From the cell containing the given text, extract its center point as (X, Y) coordinate. 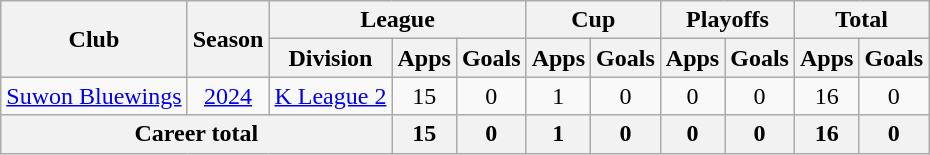
K League 2 (330, 96)
Division (330, 58)
Career total (196, 134)
Playoffs (727, 20)
League (398, 20)
2024 (228, 96)
Cup (593, 20)
Total (861, 20)
Suwon Bluewings (94, 96)
Season (228, 39)
Club (94, 39)
